Detect which cell encompasses the target text, then output its [X, Y] center coordinate. 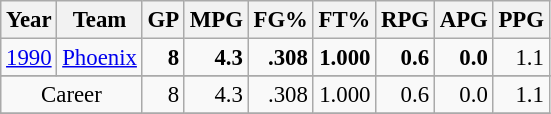
Year [29, 20]
1990 [29, 58]
APG [464, 20]
Phoenix [100, 58]
Career [72, 95]
PPG [521, 20]
MPG [216, 20]
RPG [406, 20]
GP [163, 20]
FG% [280, 20]
Team [100, 20]
FT% [344, 20]
